Return the [x, y] coordinate for the center point of the cell that contains the specified text.  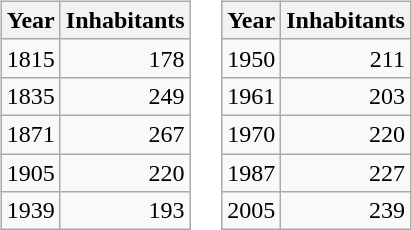
1905 [30, 173]
1815 [30, 58]
227 [346, 173]
1987 [252, 173]
267 [125, 134]
249 [125, 96]
1961 [252, 96]
1950 [252, 58]
1939 [30, 211]
203 [346, 96]
1835 [30, 96]
1970 [252, 134]
178 [125, 58]
2005 [252, 211]
1871 [30, 134]
211 [346, 58]
193 [125, 211]
239 [346, 211]
